Determine the (X, Y) coordinate at the center of the cell enclosing the given text.  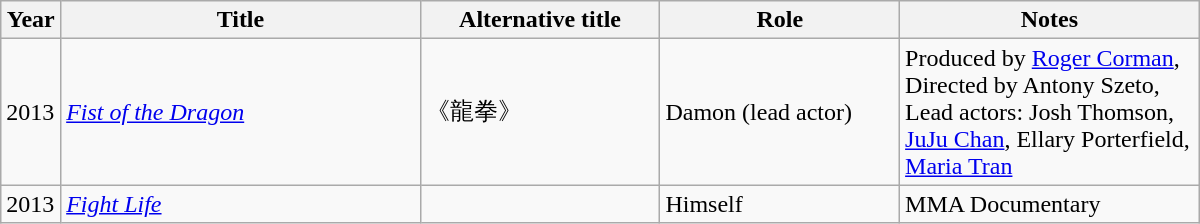
Himself (780, 204)
Produced by Roger Corman, Directed by Antony Szeto, Lead actors: Josh Thomson, JuJu Chan, Ellary Porterfield, Maria Tran (1050, 112)
Title (241, 20)
Notes (1050, 20)
Fight Life (241, 204)
Fist of the Dragon (241, 112)
《龍拳》 (540, 112)
Damon (lead actor) (780, 112)
Year (31, 20)
Alternative title (540, 20)
MMA Documentary (1050, 204)
Role (780, 20)
